Find where the given text appears and provide that cell's center as (x, y) coordinate. 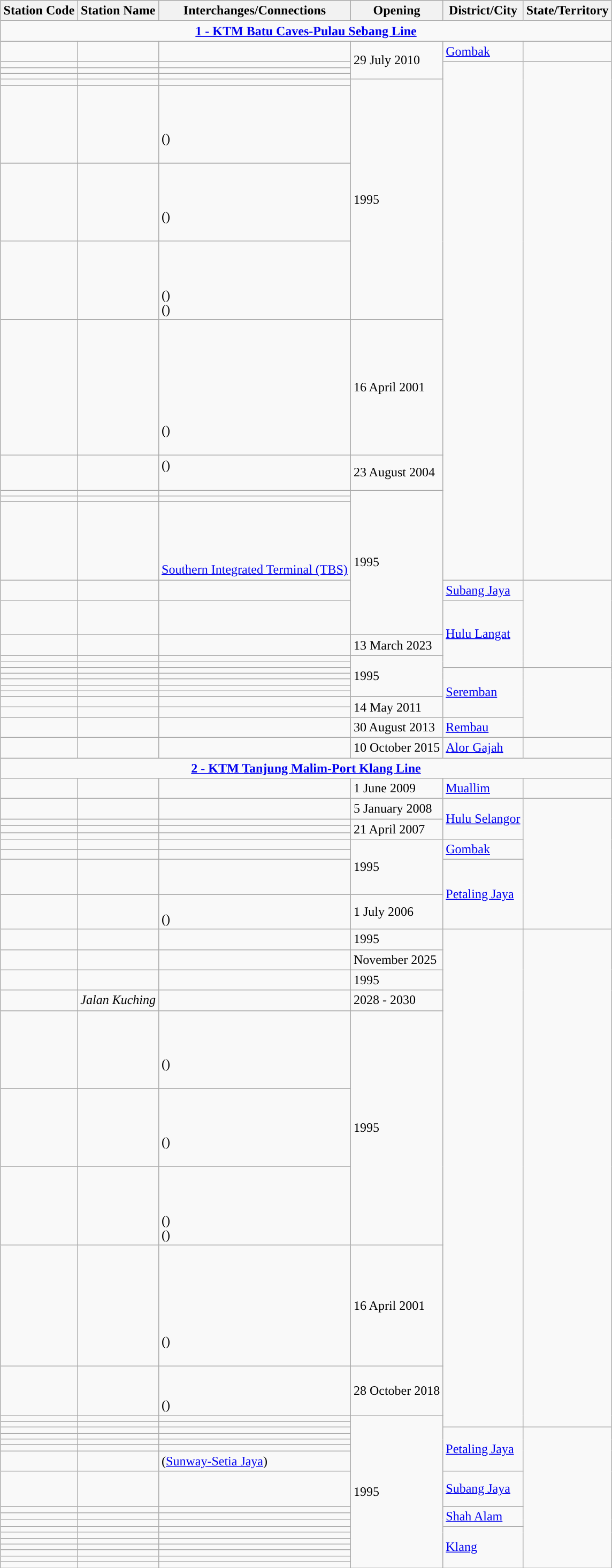
Seremban (483, 692)
Station Name (118, 11)
21 April 2007 (396, 829)
Jalan Kuching (118, 1000)
(Sunway-Setia Jaya) (255, 1461)
Hulu Langat (483, 634)
State/Territory (567, 11)
Southern Integrated Terminal (TBS) (255, 541)
5 January 2008 (396, 809)
Muallim (483, 789)
13 March 2023 (396, 645)
Interchanges/Connections (255, 11)
10 October 2015 (396, 747)
District/City (483, 11)
14 May 2011 (396, 707)
November 2025 (396, 960)
1 - KTM Batu Caves-Pulau Sebang Line (306, 31)
Rembau (483, 727)
2028 - 2030 (396, 1000)
23 August 2004 (396, 473)
2 - KTM Tanjung Malim-Port Klang Line (306, 768)
29 July 2010 (396, 60)
Opening (396, 11)
Shah Alam (483, 1516)
28 October 2018 (396, 1391)
Alor Gajah (483, 747)
Station Code (39, 11)
1 July 2006 (396, 912)
Hulu Selangor (483, 819)
Klang (483, 1547)
30 August 2013 (396, 727)
1 June 2009 (396, 789)
